Locate the cell with the specified text and output its [X, Y] center coordinate. 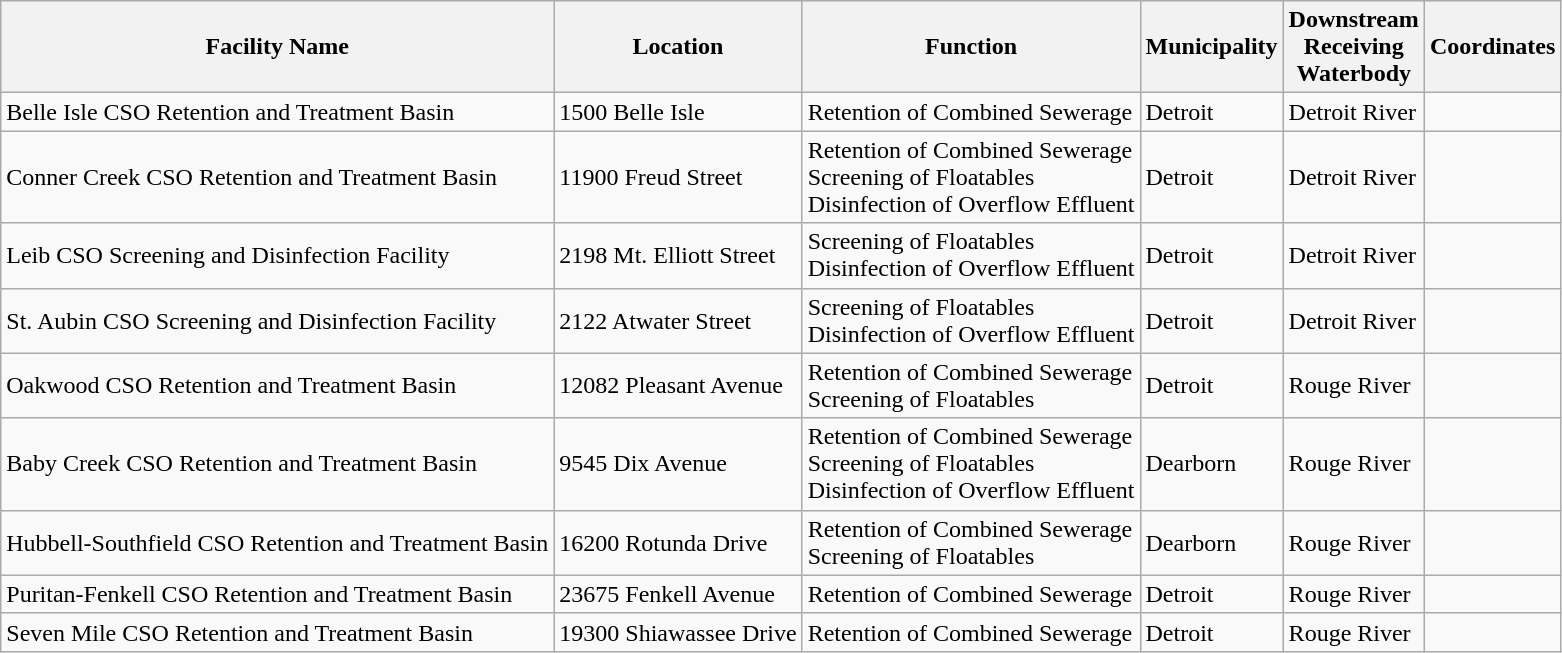
16200 Rotunda Drive [678, 542]
9545 Dix Avenue [678, 464]
Hubbell-Southfield CSO Retention and Treatment Basin [278, 542]
Municipality [1212, 47]
2122 Atwater Street [678, 320]
Location [678, 47]
Coordinates [1492, 47]
19300 Shiawassee Drive [678, 632]
Leib CSO Screening and Disinfection Facility [278, 256]
DownstreamReceivingWaterbody [1354, 47]
St. Aubin CSO Screening and Disinfection Facility [278, 320]
Oakwood CSO Retention and Treatment Basin [278, 386]
Seven Mile CSO Retention and Treatment Basin [278, 632]
Puritan-Fenkell CSO Retention and Treatment Basin [278, 594]
12082 Pleasant Avenue [678, 386]
Facility Name [278, 47]
Conner Creek CSO Retention and Treatment Basin [278, 177]
23675 Fenkell Avenue [678, 594]
2198 Mt. Elliott Street [678, 256]
Function [971, 47]
1500 Belle Isle [678, 112]
11900 Freud Street [678, 177]
Belle Isle CSO Retention and Treatment Basin [278, 112]
Baby Creek CSO Retention and Treatment Basin [278, 464]
